Search for the cell housing the specified text and yield its (x, y) center coordinate. 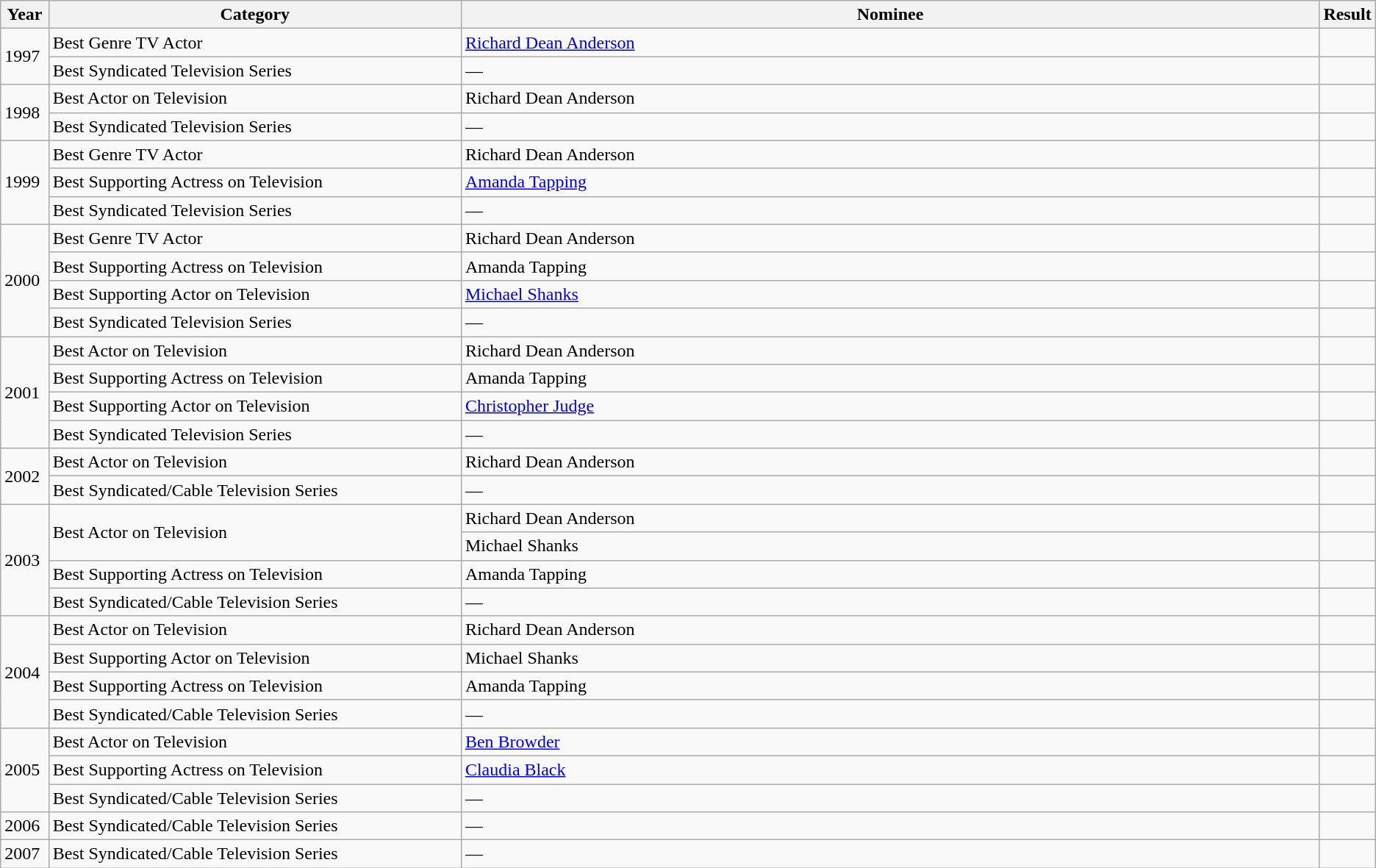
2003 (25, 560)
Result (1347, 15)
Ben Browder (889, 742)
2001 (25, 392)
2002 (25, 476)
2000 (25, 280)
1997 (25, 57)
2005 (25, 770)
Christopher Judge (889, 406)
2006 (25, 826)
2007 (25, 854)
Claudia Black (889, 770)
1999 (25, 182)
Year (25, 15)
Nominee (889, 15)
Category (254, 15)
1998 (25, 112)
2004 (25, 672)
